Scan for the cell matching the given text and deliver its [X, Y] coordinate at center. 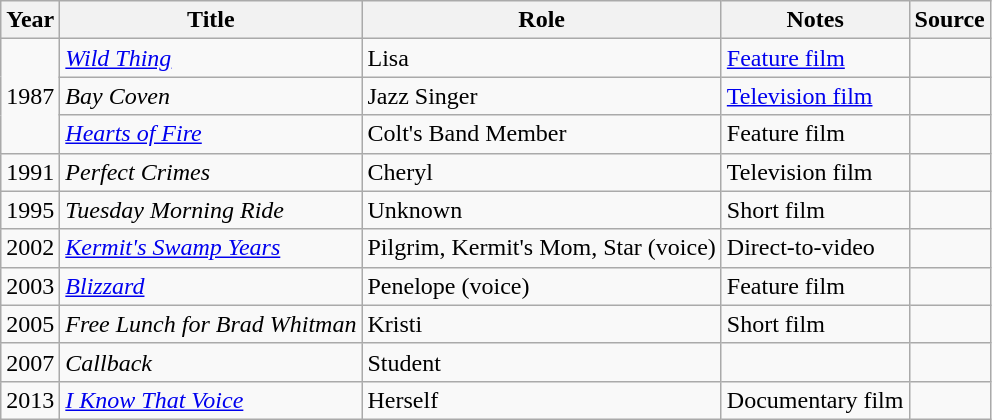
Source [950, 20]
Bay Coven [211, 96]
2005 [30, 324]
Free Lunch for Brad Whitman [211, 324]
Pilgrim, Kermit's Mom, Star (voice) [542, 248]
Cheryl [542, 172]
Jazz Singer [542, 96]
Herself [542, 400]
Colt's Band Member [542, 134]
Unknown [542, 210]
Student [542, 362]
Title [211, 20]
2013 [30, 400]
Notes [815, 20]
Lisa [542, 58]
Role [542, 20]
Kermit's Swamp Years [211, 248]
Perfect Crimes [211, 172]
2003 [30, 286]
1995 [30, 210]
Kristi [542, 324]
Direct-to-video [815, 248]
Tuesday Morning Ride [211, 210]
2002 [30, 248]
1991 [30, 172]
Blizzard [211, 286]
1987 [30, 96]
Wild Thing [211, 58]
I Know That Voice [211, 400]
Callback [211, 362]
2007 [30, 362]
Documentary film [815, 400]
Year [30, 20]
Hearts of Fire [211, 134]
Penelope (voice) [542, 286]
